For the text-containing cell, return its midpoint in (x, y) coordinate format. 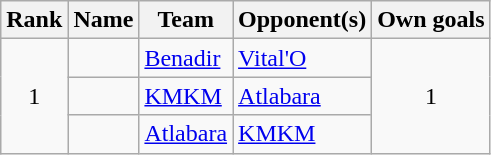
Rank (34, 20)
Vital'O (302, 58)
Name (104, 20)
Benadir (186, 58)
Team (186, 20)
Own goals (431, 20)
Opponent(s) (302, 20)
